For the text-containing cell, return its midpoint in [X, Y] coordinate format. 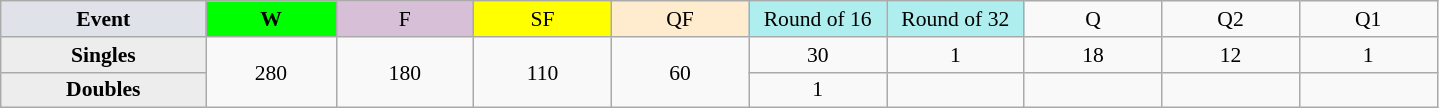
QF [680, 19]
30 [818, 55]
Q2 [1231, 19]
180 [405, 72]
12 [1231, 55]
60 [680, 72]
Event [104, 19]
Doubles [104, 90]
Q1 [1368, 19]
Q [1093, 19]
110 [543, 72]
18 [1093, 55]
SF [543, 19]
F [405, 19]
W [271, 19]
Round of 16 [818, 19]
280 [271, 72]
Singles [104, 55]
Round of 32 [955, 19]
